For the text-containing cell, return its midpoint in (x, y) coordinate format. 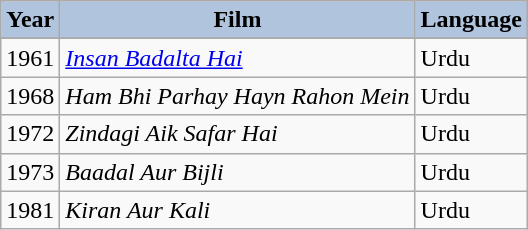
1972 (30, 134)
Kiran Aur Kali (238, 210)
Year (30, 20)
Ham Bhi Parhay Hayn Rahon Mein (238, 96)
1981 (30, 210)
Film (238, 20)
Language (471, 20)
Insan Badalta Hai (238, 58)
Zindagi Aik Safar Hai (238, 134)
Baadal Aur Bijli (238, 172)
1973 (30, 172)
1968 (30, 96)
1961 (30, 58)
